From the cell containing the given text, extract its center point as [X, Y] coordinate. 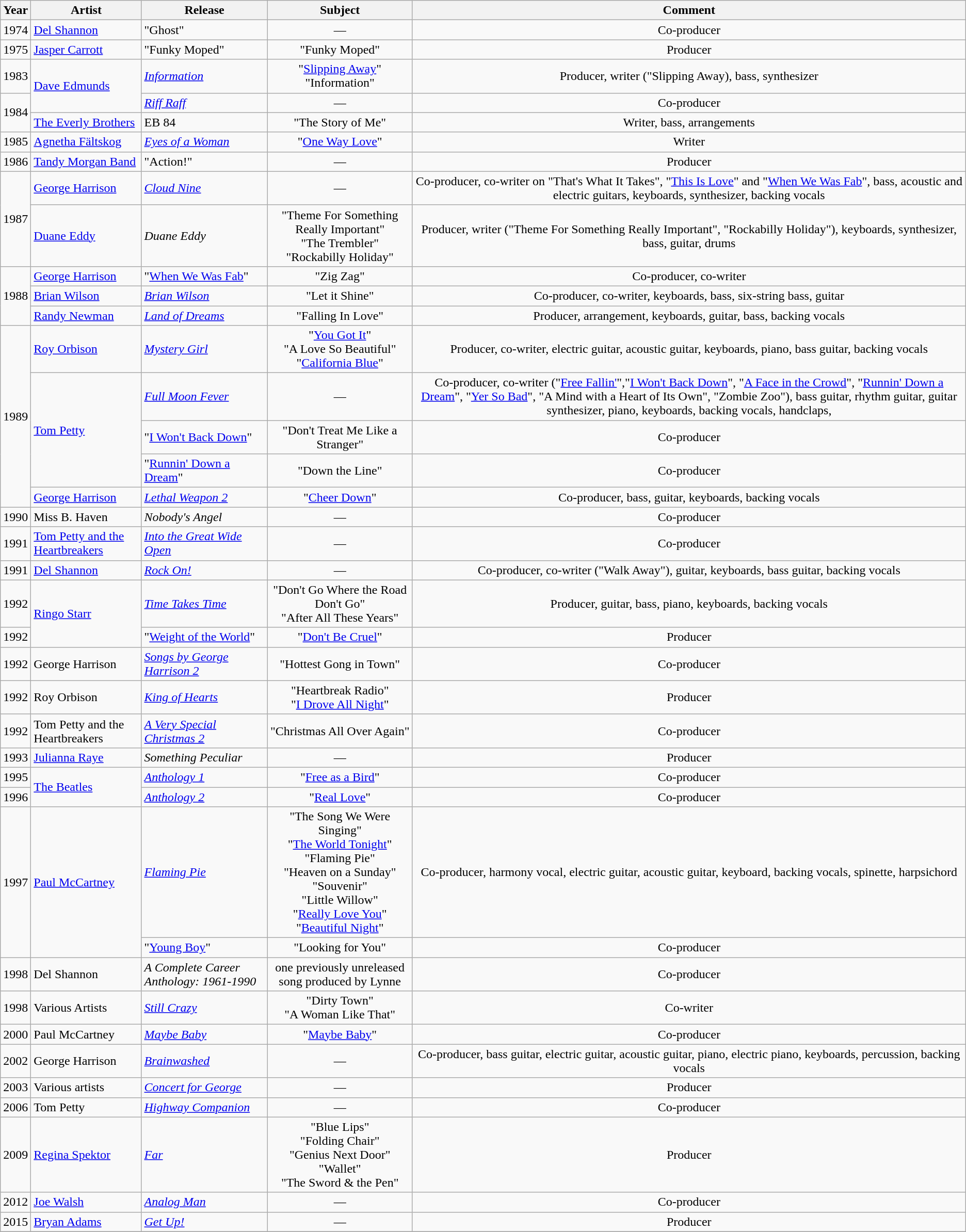
"When We Was Fab" [204, 276]
"Heartbreak Radio""I Drove All Night" [340, 698]
The Everly Brothers [86, 122]
"Don't Treat Me Like a Stranger" [340, 437]
"The Song We Were Singing""The World Tonight""Flaming Pie""Heaven on a Sunday" "Souvenir""Little Willow""Really Love You""Beautiful Night" [340, 872]
2002 [15, 1061]
Co-producer, co-writer [689, 276]
Producer, guitar, bass, piano, keyboards, backing vocals [689, 604]
Cloud Nine [204, 188]
Bryan Adams [86, 1222]
1986 [15, 161]
Co-producer, bass guitar, electric guitar, acoustic guitar, piano, electric piano, keyboards, percussion, backing vocals [689, 1061]
Producer, writer ("Theme For Something Really Important", "Rockabilly Holiday"), keyboards, synthesizer, bass, guitar, drums [689, 235]
"Runnin' Down a Dream" [204, 471]
Time Takes Time [204, 604]
Jasper Carrott [86, 50]
Miss B. Haven [86, 517]
A Very Special Christmas 2 [204, 731]
Release [204, 10]
Julianna Raye [86, 757]
1993 [15, 757]
Co-writer [689, 1008]
2006 [15, 1107]
Artist [86, 10]
Eyes of a Woman [204, 142]
1985 [15, 142]
A Complete Career Anthology: 1961-1990 [204, 974]
Maybe Baby [204, 1034]
Information [204, 76]
"Looking for You" [340, 948]
"Theme For Something Really Important""The Trembler""Rockabilly Holiday" [340, 235]
EB 84 [204, 122]
Full Moon Fever [204, 397]
Still Crazy [204, 1008]
"Young Boy" [204, 948]
Co-producer, co-writer ("Walk Away"), guitar, keyboards, bass guitar, backing vocals [689, 570]
"Action!" [204, 161]
"Maybe Baby" [340, 1034]
1974 [15, 30]
"Cheer Down" [340, 497]
1975 [15, 50]
Highway Companion [204, 1107]
Joe Walsh [86, 1202]
"Hottest Gong in Town" [340, 663]
Anthology 1 [204, 777]
Anthology 2 [204, 797]
"Blue Lips""Folding Chair""Genius Next Door""Wallet""The Sword & the Pen" [340, 1155]
"Dirty Town""A Woman Like That" [340, 1008]
1983 [15, 76]
"Ghost" [204, 30]
Agnetha Fältskog [86, 142]
Various Artists [86, 1008]
Lethal Weapon 2 [204, 497]
"Free as a Bird" [340, 777]
Writer, bass, arrangements [689, 122]
2015 [15, 1222]
1989 [15, 416]
2000 [15, 1034]
Producer, writer ("Slipping Away), bass, synthesizer [689, 76]
"You Got It""A Love So Beautiful""California Blue" [340, 349]
King of Hearts [204, 698]
2012 [15, 1202]
The Beatles [86, 787]
1997 [15, 882]
Analog Man [204, 1202]
one previously unreleased song produced by Lynne [340, 974]
Rock On! [204, 570]
Writer [689, 142]
"Zig Zag" [340, 276]
"Slipping Away""Information" [340, 76]
Tandy Morgan Band [86, 161]
"Falling In Love" [340, 315]
"Don't Be Cruel" [340, 637]
"The Story of Me" [340, 122]
Brainwashed [204, 1061]
Riff Raff [204, 103]
Ringo Starr [86, 613]
Far [204, 1155]
Something Peculiar [204, 757]
Nobody's Angel [204, 517]
Songs by George Harrison 2 [204, 663]
1984 [15, 112]
Dave Edmunds [86, 86]
Concert for George [204, 1088]
2009 [15, 1155]
Various artists [86, 1088]
Subject [340, 10]
Into the Great Wide Open [204, 544]
Co-producer, bass, guitar, keyboards, backing vocals [689, 497]
1987 [15, 219]
"Christmas All Over Again" [340, 731]
Comment [689, 10]
1995 [15, 777]
"Down the Line" [340, 471]
"One Way Love" [340, 142]
Randy Newman [86, 315]
"I Won't Back Down" [204, 437]
Land of Dreams [204, 315]
Mystery Girl [204, 349]
Regina Spektor [86, 1155]
Co-producer, co-writer, keyboards, bass, six-string bass, guitar [689, 296]
"Real Love" [340, 797]
"Don't Go Where the Road Don't Go""After All These Years" [340, 604]
Co-producer, harmony vocal, electric guitar, acoustic guitar, keyboard, backing vocals, spinette, harpsichord [689, 872]
2003 [15, 1088]
Flaming Pie [204, 872]
1988 [15, 296]
"Let it Shine" [340, 296]
Producer, co-writer, electric guitar, acoustic guitar, keyboards, piano, bass guitar, backing vocals [689, 349]
1990 [15, 517]
Producer, arrangement, keyboards, guitar, bass, backing vocals [689, 315]
"Weight of the World" [204, 637]
1996 [15, 797]
Year [15, 10]
Get Up! [204, 1222]
